Scan for the cell matching the given text and deliver its (x, y) coordinate at center. 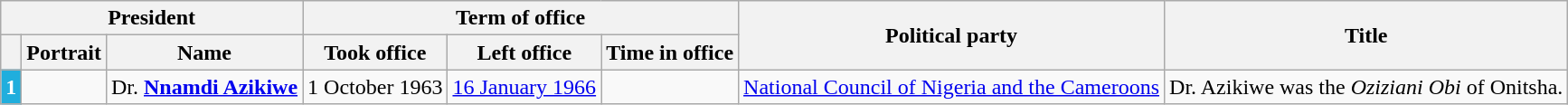
Term of office (521, 18)
Political party (951, 35)
National Council of Nigeria and the Cameroons (951, 87)
Name (204, 52)
1 October 1963 (375, 87)
President (152, 18)
Title (1366, 35)
Portrait (64, 52)
Time in office (670, 52)
1 (11, 87)
Dr. Azikiwe was the Oziziani Obi of Onitsha. (1366, 87)
Dr. Nnamdi Azikiwe (204, 87)
Left office (524, 52)
16 January 1966 (524, 87)
Took office (375, 52)
